Return [X, Y] of the center of cell containing provided text 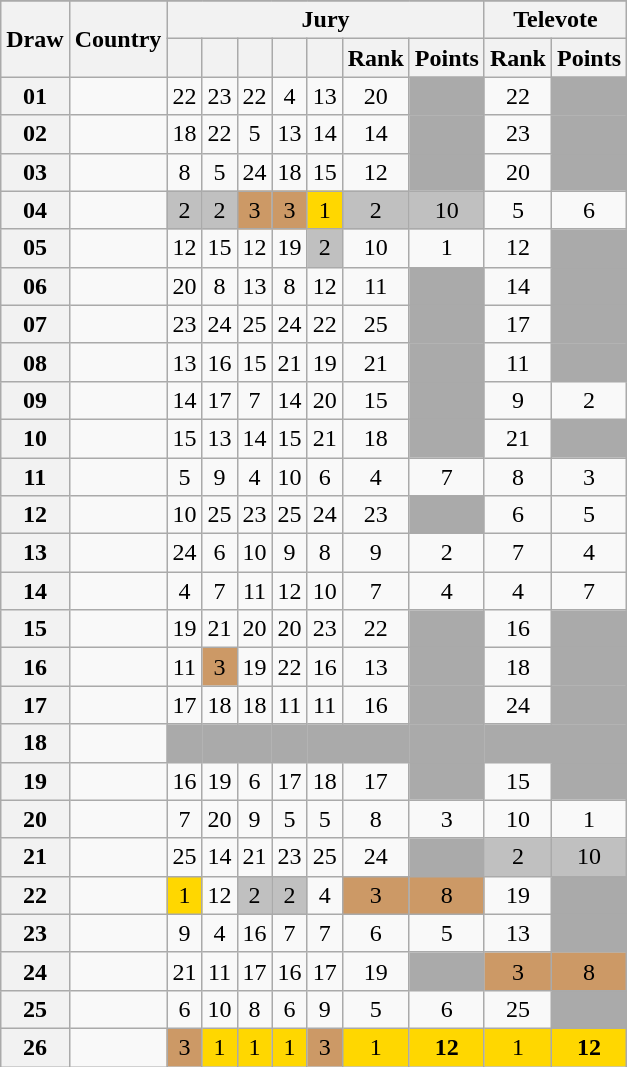
09 [35, 400]
07 [35, 324]
03 [35, 172]
26 [35, 1047]
06 [35, 286]
Country [118, 39]
02 [35, 134]
Draw [35, 39]
04 [35, 210]
Televote [555, 20]
Jury [326, 20]
05 [35, 248]
08 [35, 362]
01 [35, 96]
